Output the [x, y] coordinate of the center of the cell containing the given text.  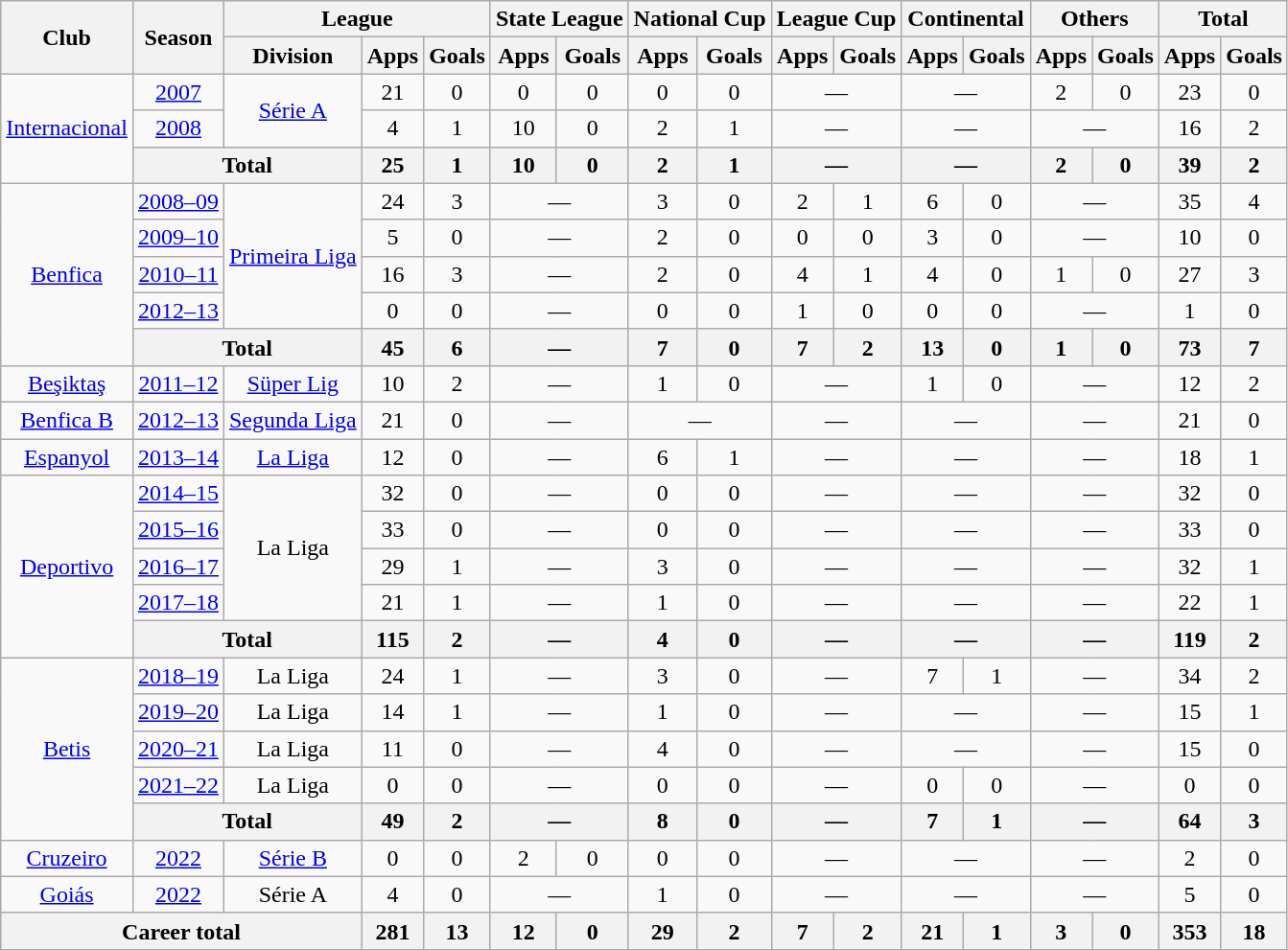
2016–17 [178, 567]
Internacional [67, 128]
2020–21 [178, 749]
2014–15 [178, 494]
State League [559, 19]
34 [1189, 676]
2018–19 [178, 676]
League Cup [836, 19]
Espanyol [67, 457]
Goiás [67, 894]
Süper Lig [293, 383]
Career total [181, 931]
8 [663, 822]
2015–16 [178, 530]
35 [1189, 201]
Benfica B [67, 420]
115 [392, 639]
Cruzeiro [67, 858]
353 [1189, 931]
League [357, 19]
Betis [67, 749]
Segunda Liga [293, 420]
Division [293, 56]
11 [392, 749]
Season [178, 37]
2008–09 [178, 201]
2021–22 [178, 785]
Primeira Liga [293, 256]
2008 [178, 128]
25 [392, 165]
27 [1189, 274]
39 [1189, 165]
2007 [178, 92]
2013–14 [178, 457]
119 [1189, 639]
73 [1189, 347]
2019–20 [178, 712]
45 [392, 347]
281 [392, 931]
2017–18 [178, 603]
Benfica [67, 274]
64 [1189, 822]
Deportivo [67, 567]
Club [67, 37]
National Cup [700, 19]
22 [1189, 603]
2010–11 [178, 274]
14 [392, 712]
Série B [293, 858]
23 [1189, 92]
49 [392, 822]
Others [1094, 19]
2009–10 [178, 238]
2011–12 [178, 383]
Continental [966, 19]
Beşiktaş [67, 383]
